From the cell containing the given text, extract its center point as (X, Y) coordinate. 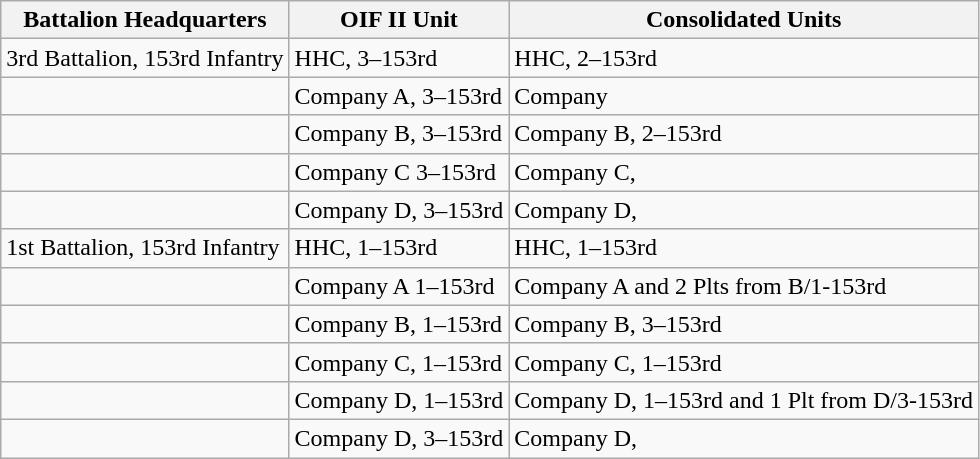
Company A 1–153rd (399, 286)
Company (744, 96)
3rd Battalion, 153rd Infantry (145, 58)
Company A, 3–153rd (399, 96)
Company B, 1–153rd (399, 324)
Battalion Headquarters (145, 20)
1st Battalion, 153rd Infantry (145, 248)
HHC, 2–153rd (744, 58)
OIF II Unit (399, 20)
Company C, (744, 172)
HHC, 3–153rd (399, 58)
Company B, 2–153rd (744, 134)
Company D, 1–153rd and 1 Plt from D/3-153rd (744, 400)
Consolidated Units (744, 20)
Company D, 1–153rd (399, 400)
Company A and 2 Plts from B/1-153rd (744, 286)
Company C 3–153rd (399, 172)
